For the text-containing cell, return its midpoint in [X, Y] coordinate format. 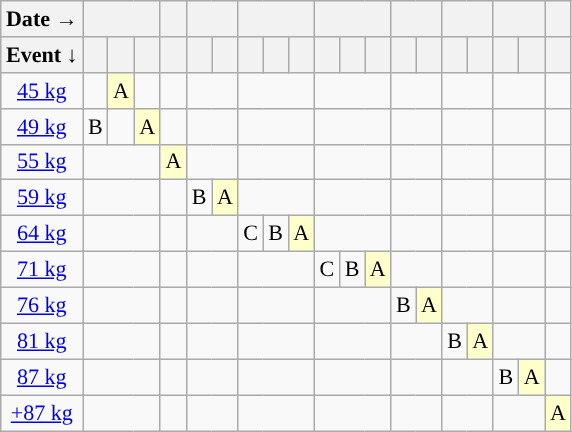
81 kg [42, 341]
Date → [42, 18]
49 kg [42, 126]
55 kg [42, 162]
76 kg [42, 305]
45 kg [42, 90]
64 kg [42, 233]
Event ↓ [42, 54]
87 kg [42, 377]
+87 kg [42, 412]
59 kg [42, 198]
71 kg [42, 269]
